Extract the (x, y) coordinate from the center of the cell holding the provided text.  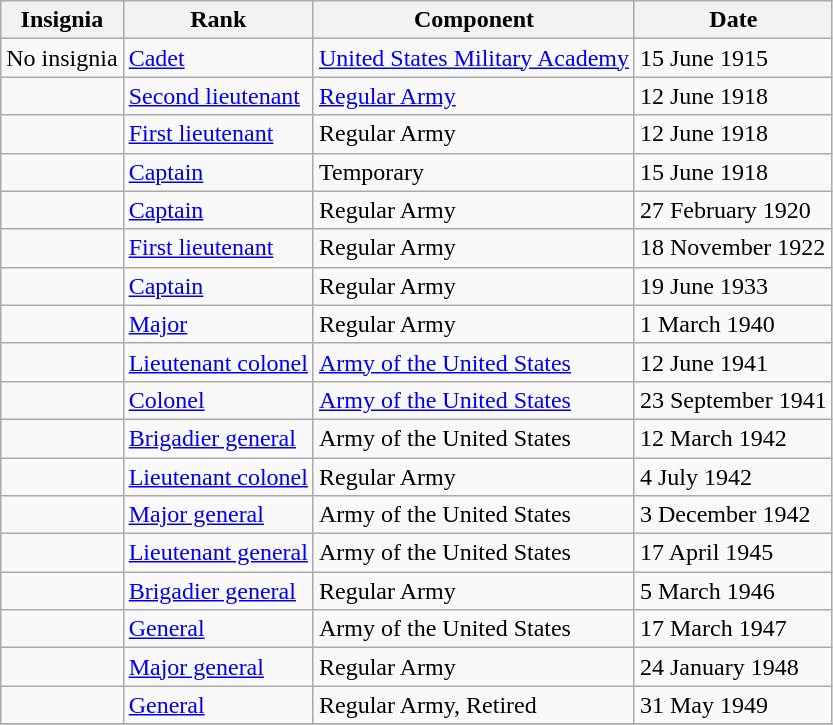
No insignia (62, 58)
Rank (218, 20)
Date (733, 20)
Regular Army, Retired (474, 705)
Cadet (218, 58)
1 March 1940 (733, 324)
5 March 1946 (733, 591)
19 June 1933 (733, 286)
Insignia (62, 20)
Component (474, 20)
18 November 1922 (733, 248)
24 January 1948 (733, 667)
15 June 1915 (733, 58)
Lieutenant general (218, 553)
27 February 1920 (733, 210)
31 May 1949 (733, 705)
Colonel (218, 400)
17 April 1945 (733, 553)
12 June 1941 (733, 362)
3 December 1942 (733, 515)
4 July 1942 (733, 477)
Temporary (474, 172)
17 March 1947 (733, 629)
23 September 1941 (733, 400)
15 June 1918 (733, 172)
United States Military Academy (474, 58)
Major (218, 324)
12 March 1942 (733, 438)
Second lieutenant (218, 96)
